Determine the [X, Y] coordinate at the center of the cell enclosing the given text.  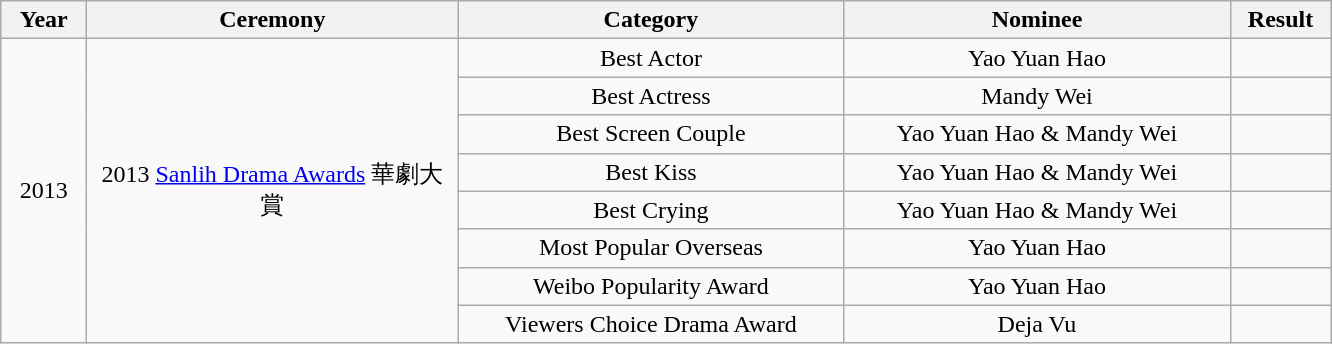
Best Screen Couple [651, 134]
Category [651, 20]
Best Actress [651, 96]
2013 [44, 191]
Most Popular Overseas [651, 248]
Viewers Choice Drama Award [651, 324]
Best Kiss [651, 172]
Best Crying [651, 210]
Best Actor [651, 58]
Result [1280, 20]
Year [44, 20]
Nominee [1037, 20]
Mandy Wei [1037, 96]
Weibo Popularity Award [651, 286]
Deja Vu [1037, 324]
2013 Sanlih Drama Awards 華劇大賞 [272, 191]
Ceremony [272, 20]
